Identify which cell holds the provided text, then report its [x, y] central coordinate. 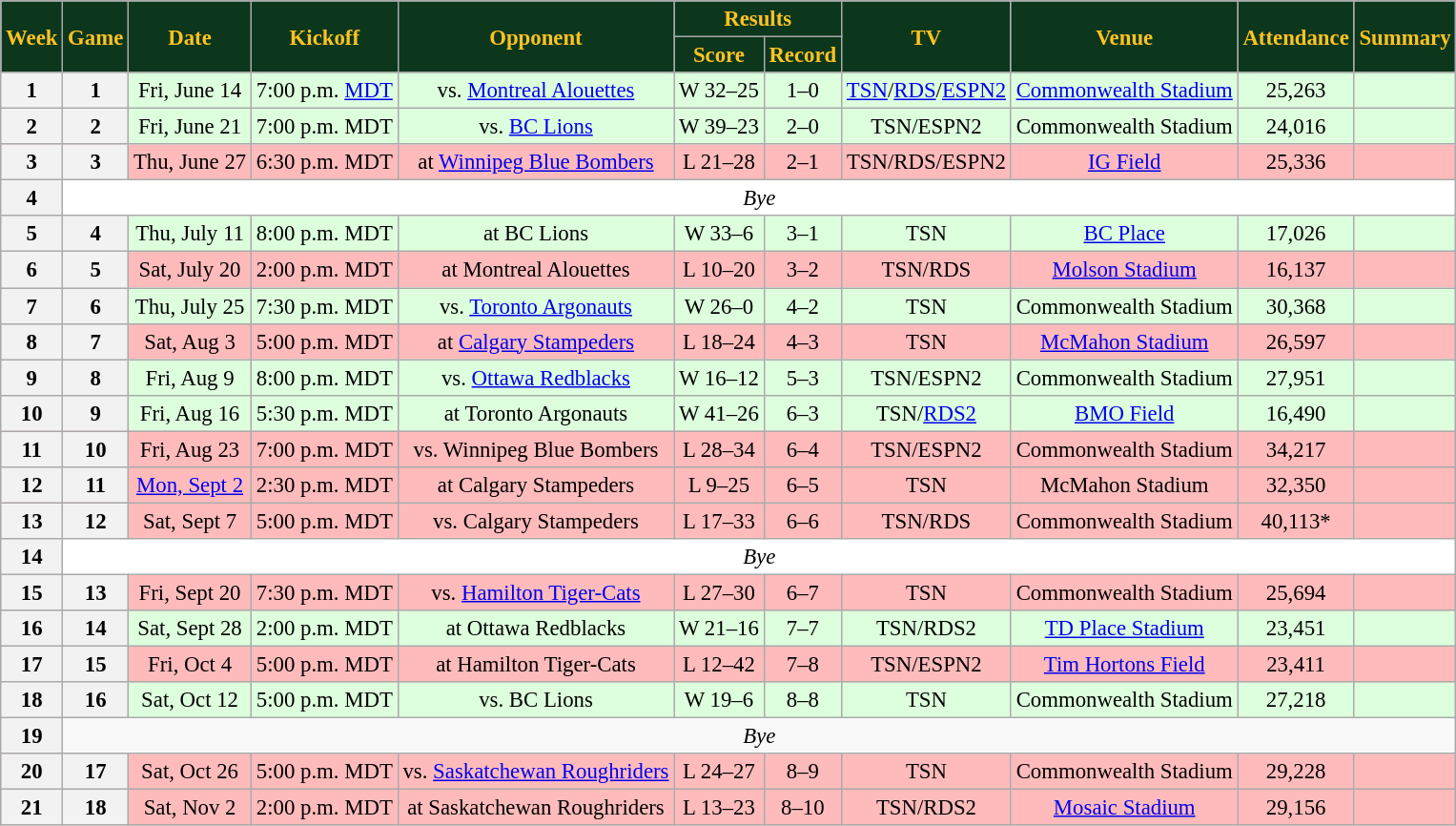
vs. Montreal Alouettes [536, 91]
at BC Lions [536, 234]
L 27–30 [719, 592]
L 21–28 [719, 162]
4–3 [803, 341]
27,951 [1296, 378]
BC Place [1124, 234]
L 28–34 [719, 449]
Fri, Oct 4 [191, 665]
L 12–42 [719, 665]
Thu, July 11 [191, 234]
L 17–33 [719, 521]
25,336 [1296, 162]
2:30 p.m. MDT [325, 485]
6–7 [803, 592]
32,350 [1296, 485]
W 33–6 [719, 234]
24,016 [1296, 127]
Fri, Aug 23 [191, 449]
6–4 [803, 449]
W 26–0 [719, 306]
IG Field [1124, 162]
19 [32, 736]
vs. Hamilton Tiger-Cats [536, 592]
23,451 [1296, 629]
Tim Hortons Field [1124, 665]
at Ottawa Redblacks [536, 629]
W 32–25 [719, 91]
23,411 [1296, 665]
Venue [1124, 36]
L 13–23 [719, 808]
3–2 [803, 270]
34,217 [1296, 449]
Sat, Oct 26 [191, 772]
Molson Stadium [1124, 270]
Thu, July 25 [191, 306]
26,597 [1296, 341]
at Winnipeg Blue Bombers [536, 162]
2–0 [803, 127]
vs. Toronto Argonauts [536, 306]
Opponent [536, 36]
Game [95, 36]
vs. Calgary Stampeders [536, 521]
BMO Field [1124, 413]
29,156 [1296, 808]
Sat, Nov 2 [191, 808]
Sat, Sept 28 [191, 629]
at Montreal Alouettes [536, 270]
21 [32, 808]
W 39–23 [719, 127]
30,368 [1296, 306]
2–1 [803, 162]
Sat, Aug 3 [191, 341]
27,218 [1296, 700]
at Toronto Argonauts [536, 413]
6–6 [803, 521]
at Saskatchewan Roughriders [536, 808]
L 18–24 [719, 341]
8–9 [803, 772]
Sat, Oct 12 [191, 700]
L 10–20 [719, 270]
5–3 [803, 378]
Results [758, 19]
W 21–16 [719, 629]
4–2 [803, 306]
Week [32, 36]
vs. Ottawa Redblacks [536, 378]
Summary [1405, 36]
TD Place Stadium [1124, 629]
8–10 [803, 808]
Thu, June 27 [191, 162]
7–7 [803, 629]
1–0 [803, 91]
Attendance [1296, 36]
Record [803, 55]
vs. Saskatchewan Roughriders [536, 772]
16,490 [1296, 413]
at Hamilton Tiger-Cats [536, 665]
Mosaic Stadium [1124, 808]
20 [32, 772]
Sat, July 20 [191, 270]
Kickoff [325, 36]
29,228 [1296, 772]
Score [719, 55]
7–8 [803, 665]
L 9–25 [719, 485]
W 41–26 [719, 413]
Fri, Sept 20 [191, 592]
25,694 [1296, 592]
8–8 [803, 700]
6:30 p.m. MDT [325, 162]
6–5 [803, 485]
Date [191, 36]
16,137 [1296, 270]
L 24–27 [719, 772]
40,113* [1296, 521]
W 16–12 [719, 378]
Sat, Sept 7 [191, 521]
Fri, Aug 16 [191, 413]
Fri, June 21 [191, 127]
5:30 p.m. MDT [325, 413]
vs. Winnipeg Blue Bombers [536, 449]
Mon, Sept 2 [191, 485]
6–3 [803, 413]
TV [927, 36]
17,026 [1296, 234]
Fri, Aug 9 [191, 378]
Fri, June 14 [191, 91]
3–1 [803, 234]
25,263 [1296, 91]
W 19–6 [719, 700]
